Capture the cell that displays the provided text and extract its (x, y) central coordinate. 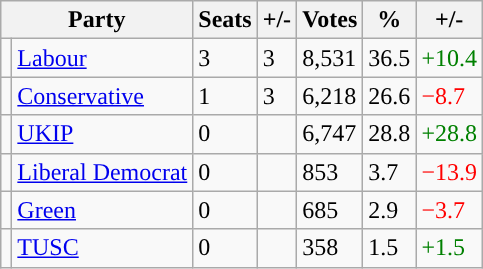
853 (330, 172)
UKIP (102, 134)
TUSC (102, 248)
2.9 (390, 210)
Liberal Democrat (102, 172)
8,531 (330, 58)
Seats (225, 20)
+10.4 (450, 58)
Labour (102, 58)
1 (225, 96)
1.5 (390, 248)
Votes (330, 20)
6,747 (330, 134)
−13.9 (450, 172)
Party (97, 20)
685 (330, 210)
3.7 (390, 172)
−3.7 (450, 210)
26.6 (390, 96)
28.8 (390, 134)
+28.8 (450, 134)
6,218 (330, 96)
−8.7 (450, 96)
% (390, 20)
+1.5 (450, 248)
358 (330, 248)
Conservative (102, 96)
36.5 (390, 58)
Green (102, 210)
